From the cell containing the given text, extract its center point as (X, Y) coordinate. 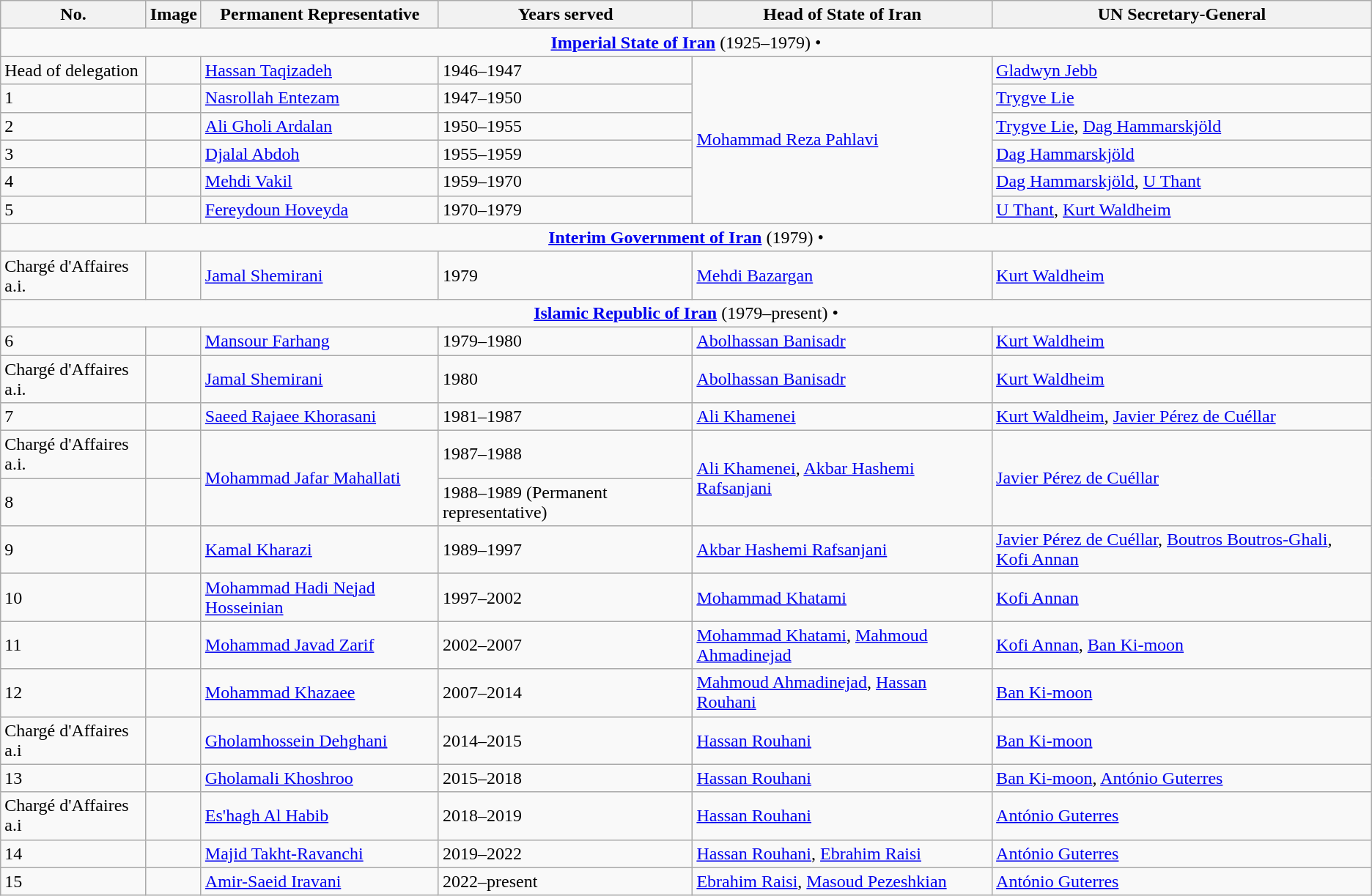
1959–1970 (565, 182)
Mohammad Reza Pahlavi (843, 140)
1947–1950 (565, 98)
Majid Takht-Ravanchi (320, 854)
Islamic Republic of Iran (1979–present) • (686, 313)
Djalal Abdoh (320, 154)
1946–1947 (565, 70)
Mohammad Khatami (843, 598)
Trygve Lie (1182, 98)
Mohammad Hadi Nejad Hosseinian (320, 598)
Ali Gholi Ardalan (320, 126)
1979 (565, 275)
Dag Hammarskjöld (1182, 154)
5 (73, 210)
15 (73, 881)
Head of delegation (73, 70)
10 (73, 598)
3 (73, 154)
Interim Government of Iran (1979) • (686, 237)
Ali Khamenei, Akbar Hashemi Rafsanjani (843, 478)
1988–1989 (Permanent representative) (565, 503)
Mahmoud Ahmadinejad, Hassan Rouhani (843, 693)
Nasrollah Entezam (320, 98)
6 (73, 341)
1980 (565, 378)
1950–1955 (565, 126)
Javier Pérez de Cuéllar, Boutros Boutros-Ghali, Kofi Annan (1182, 549)
No. (73, 15)
2022–present (565, 881)
1979–1980 (565, 341)
1970–1979 (565, 210)
2018–2019 (565, 816)
Years served (565, 15)
Kofi Annan, Ban Ki-moon (1182, 645)
Image (173, 15)
1997–2002 (565, 598)
Gholamhossein Dehghani (320, 740)
Ban Ki-moon, António Guterres (1182, 778)
2007–2014 (565, 693)
14 (73, 854)
4 (73, 182)
9 (73, 549)
Trygve Lie, Dag Hammarskjöld (1182, 126)
Mohammad Javad Zarif (320, 645)
Kamal Kharazi (320, 549)
11 (73, 645)
1 (73, 98)
Kofi Annan (1182, 598)
7 (73, 417)
2 (73, 126)
2014–2015 (565, 740)
Fereydoun Hoveyda (320, 210)
8 (73, 503)
2002–2007 (565, 645)
UN Secretary-General (1182, 15)
Gladwyn Jebb (1182, 70)
Head of State of Iran (843, 15)
1987–1988 (565, 454)
2019–2022 (565, 854)
Dag Hammarskjöld, U Thant (1182, 182)
Imperial State of Iran (1925–1979) • (686, 42)
U Thant, Kurt Waldheim (1182, 210)
Amir-Saeid Iravani (320, 881)
Mansour Farhang (320, 341)
Mehdi Vakil (320, 182)
1989–1997 (565, 549)
12 (73, 693)
Ali Khamenei (843, 417)
Mehdi Bazargan (843, 275)
13 (73, 778)
Javier Pérez de Cuéllar (1182, 478)
Mohammad Khazaee (320, 693)
Saeed Rajaee Khorasani (320, 417)
1955–1959 (565, 154)
Ebrahim Raisi, Masoud Pezeshkian (843, 881)
2015–2018 (565, 778)
1981–1987 (565, 417)
Kurt Waldheim, Javier Pérez de Cuéllar (1182, 417)
Mohammad Jafar Mahallati (320, 478)
Gholamali Khoshroo (320, 778)
Es'hagh Al Habib (320, 816)
Permanent Representative (320, 15)
Mohammad Khatami, Mahmoud Ahmadinejad (843, 645)
Hassan Taqizadeh (320, 70)
Akbar Hashemi Rafsanjani (843, 549)
Hassan Rouhani, Ebrahim Raisi (843, 854)
